Extract the [x, y] coordinate from the center of the cell holding the provided text.  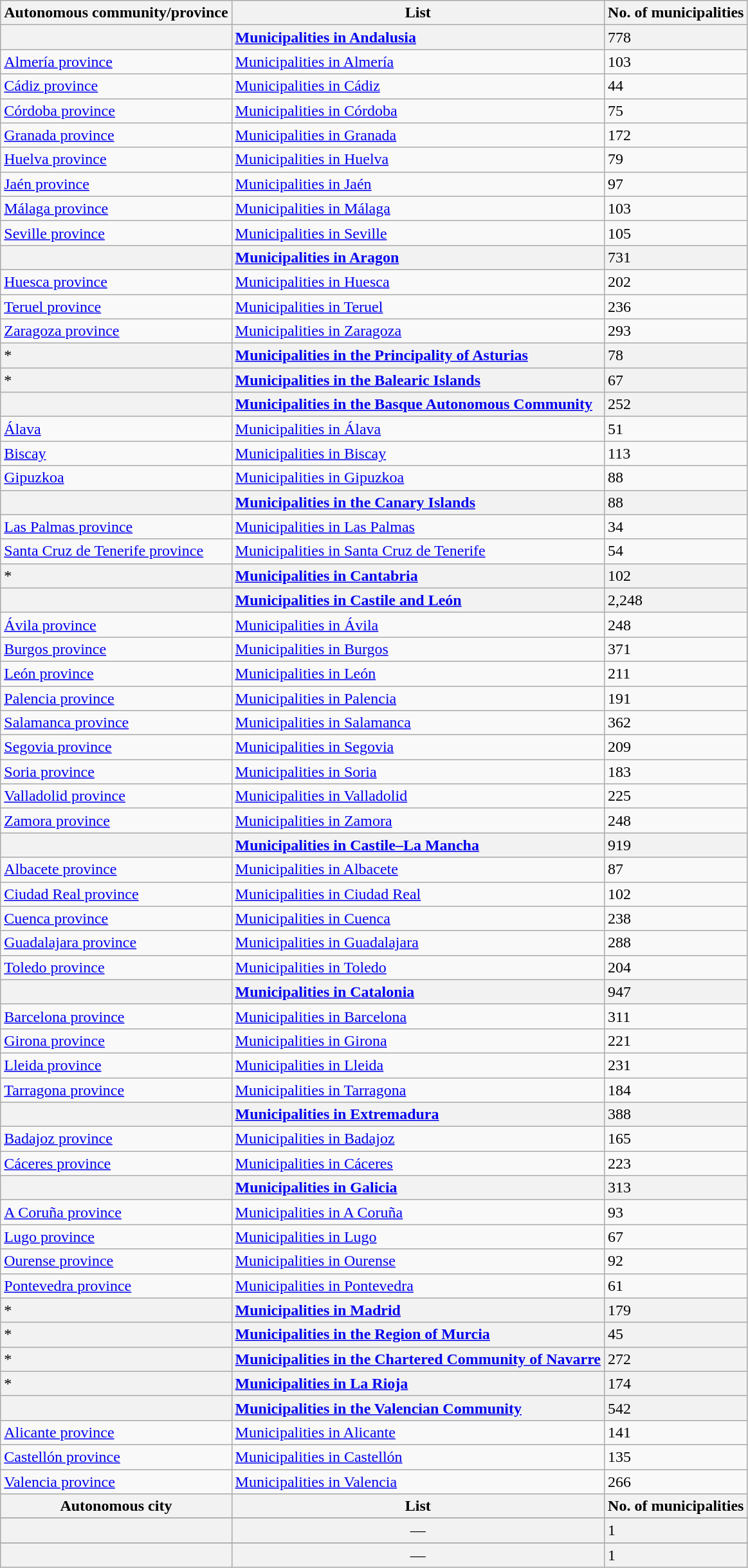
165 [676, 1139]
266 [676, 1481]
Municipalities in Teruel [418, 307]
225 [676, 796]
288 [676, 943]
Municipalities in the Chartered Community of Navarre [418, 1359]
191 [676, 698]
211 [676, 673]
Seville province [116, 233]
371 [676, 649]
Municipalities in Lleida [418, 1065]
Municipalities in Catalonia [418, 992]
Municipalities in A Coruña [418, 1212]
Guadalajara province [116, 943]
79 [676, 160]
231 [676, 1065]
Pontevedra province [116, 1286]
Jaén province [116, 184]
184 [676, 1090]
Municipalities in Córdoba [418, 111]
236 [676, 307]
Municipalities in the Canary Islands [418, 502]
135 [676, 1457]
Tarragona province [116, 1090]
Santa Cruz de Tenerife province [116, 551]
Cuenca province [116, 918]
947 [676, 992]
542 [676, 1408]
Municipalities in Badajoz [418, 1139]
313 [676, 1188]
Teruel province [116, 307]
75 [676, 111]
Municipalities in Madrid [418, 1310]
Municipalities in Andalusia [418, 37]
A Coruña province [116, 1212]
221 [676, 1041]
Municipalities in the Balearic Islands [418, 380]
Municipalities in Cuenca [418, 918]
Municipalities in Alicante [418, 1432]
Las Palmas province [116, 527]
Cádiz province [116, 86]
209 [676, 747]
Municipalities in Santa Cruz de Tenerife [418, 551]
Salamanca province [116, 723]
Municipalities in Palencia [418, 698]
Ávila province [116, 624]
2,248 [676, 600]
Cáceres province [116, 1163]
Municipalities in Huelva [418, 160]
Municipalities in Valencia [418, 1481]
293 [676, 331]
Municipalities in Huesca [418, 282]
Municipalities in Castile–La Mancha [418, 845]
Municipalities in La Rioja [418, 1383]
Municipalities in Castile and León [418, 600]
Municipalities in Galicia [418, 1188]
Municipalities in Segovia [418, 747]
179 [676, 1310]
Córdoba province [116, 111]
272 [676, 1359]
Municipalities in Pontevedra [418, 1286]
Lugo province [116, 1237]
Municipalities in Zaragoza [418, 331]
Ourense province [116, 1261]
Municipalities in Ciudad Real [418, 894]
Municipalities in Valladolid [418, 796]
Alicante province [116, 1432]
Burgos province [116, 649]
Zaragoza province [116, 331]
Almería province [116, 62]
Barcelona province [116, 1016]
51 [676, 429]
Autonomous city [116, 1506]
Municipalities in León [418, 673]
174 [676, 1383]
183 [676, 772]
44 [676, 86]
Municipalities in Castellón [418, 1457]
Municipalities in Zamora [418, 821]
252 [676, 405]
Municipalities in the Principality of Asturias [418, 356]
Municipalities in the Valencian Community [418, 1408]
54 [676, 551]
87 [676, 870]
61 [676, 1286]
Municipalities in Álava [418, 429]
Municipalities in Las Palmas [418, 527]
Municipalities in Albacete [418, 870]
388 [676, 1115]
Municipalities in Girona [418, 1041]
Toledo province [116, 967]
141 [676, 1432]
Biscay [116, 453]
Zamora province [116, 821]
Municipalities in Tarragona [418, 1090]
Granada province [116, 135]
León province [116, 673]
Municipalities in Jaén [418, 184]
Municipalities in Barcelona [418, 1016]
Municipalities in Biscay [418, 453]
Municipalities in Cádiz [418, 86]
Municipalities in Gipuzkoa [418, 478]
Municipalities in Lugo [418, 1237]
Girona province [116, 1041]
172 [676, 135]
Municipalities in the Basque Autonomous Community [418, 405]
Málaga province [116, 208]
Ciudad Real province [116, 894]
Municipalities in Burgos [418, 649]
Badajoz province [116, 1139]
Palencia province [116, 698]
778 [676, 37]
Municipalities in Almería [418, 62]
Lleida province [116, 1065]
Municipalities in the Region of Murcia [418, 1335]
93 [676, 1212]
Municipalities in Extremadura [418, 1115]
Segovia province [116, 747]
Municipalities in Ávila [418, 624]
Gipuzkoa [116, 478]
78 [676, 356]
Municipalities in Soria [418, 772]
113 [676, 453]
Municipalities in Málaga [418, 208]
Huelva province [116, 160]
Municipalities in Toledo [418, 967]
Castellón province [116, 1457]
Municipalities in Cáceres [418, 1163]
Municipalities in Aragon [418, 257]
311 [676, 1016]
731 [676, 257]
202 [676, 282]
Valladolid province [116, 796]
Albacete province [116, 870]
Huesca province [116, 282]
Municipalities in Guadalajara [418, 943]
92 [676, 1261]
Soria province [116, 772]
Municipalities in Seville [418, 233]
45 [676, 1335]
362 [676, 723]
Autonomous community/province [116, 13]
Álava [116, 429]
238 [676, 918]
34 [676, 527]
Municipalities in Salamanca [418, 723]
Municipalities in Granada [418, 135]
Municipalities in Cantabria [418, 576]
97 [676, 184]
223 [676, 1163]
Valencia province [116, 1481]
204 [676, 967]
105 [676, 233]
Municipalities in Ourense [418, 1261]
919 [676, 845]
